Find where the given text appears and provide that cell's center as [X, Y] coordinate. 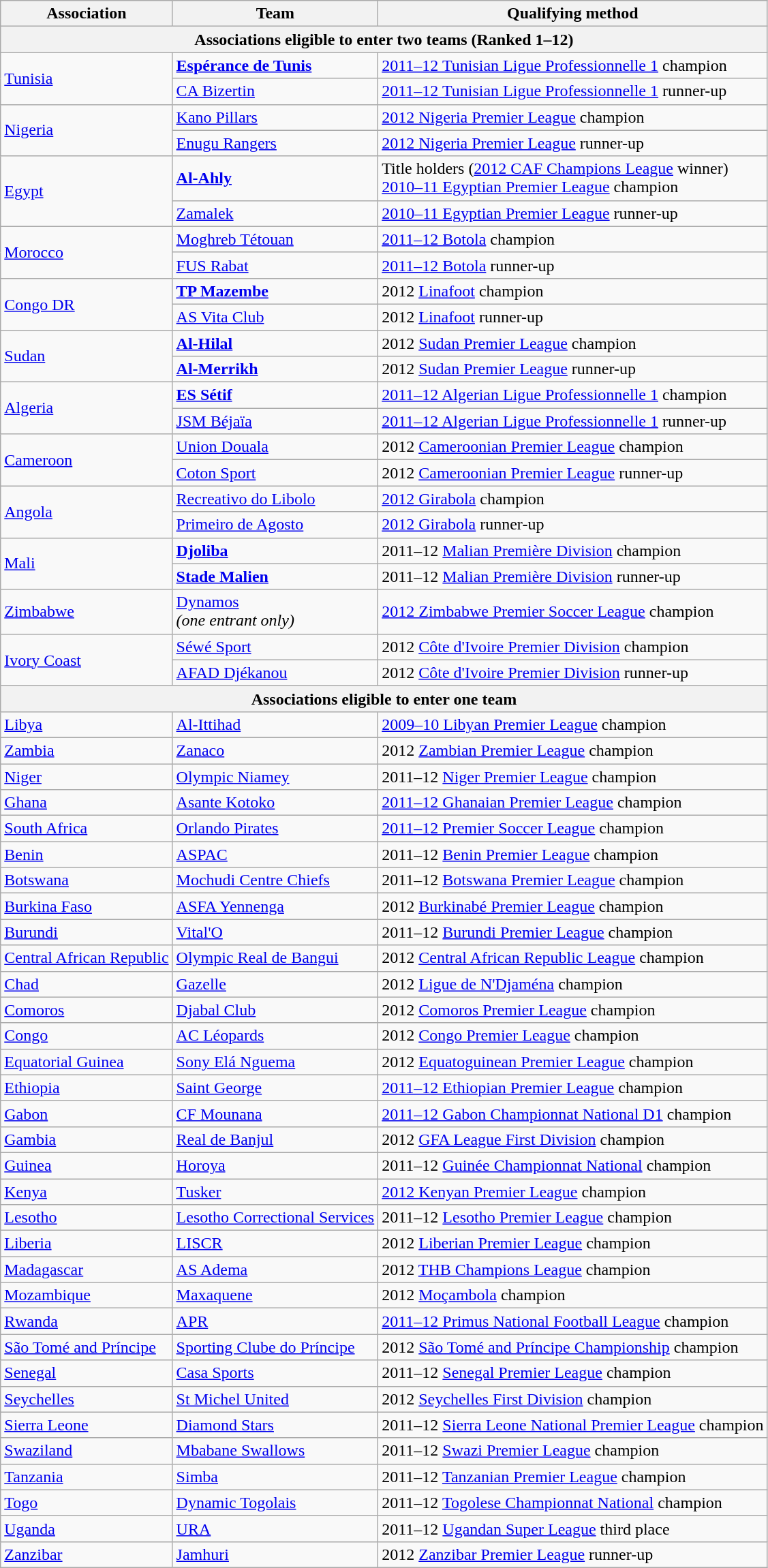
Morocco [87, 252]
2011–12 Malian Première Division runner-up [572, 577]
2011–12 Botola champion [572, 239]
Al-Merrikh [275, 369]
2012 Kenyan Premier League champion [572, 1192]
AS Vita Club [275, 317]
Mali [87, 564]
Mbabane Swallows [275, 1451]
Togo [87, 1503]
2012 Cameroonian Premier League runner-up [572, 473]
Niger [87, 776]
2012 Sudan Premier League runner-up [572, 369]
APR [275, 1321]
2011–12 Gabon Championnat National D1 champion [572, 1113]
Vital'O [275, 932]
2011–12 Togolese Championnat National champion [572, 1503]
2011–12 Benin Premier League champion [572, 855]
2012 Zanzibar Premier League runner-up [572, 1554]
Séwé Sport [275, 647]
2011–12 Swazi Premier League champion [572, 1451]
Title holders (2012 CAF Champions League winner)2010–11 Egyptian Premier League champion [572, 179]
Dynamos(one entrant only) [275, 612]
Sierra Leone [87, 1425]
Cameroon [87, 460]
2012 Linafoot runner-up [572, 317]
Rwanda [87, 1321]
2011–12 Algerian Ligue Professionnelle 1 champion [572, 395]
Dynamic Togolais [275, 1503]
St Michel United [275, 1399]
Team [275, 14]
2012 Burkinabé Premier League champion [572, 906]
Stade Malien [275, 577]
Diamond Stars [275, 1425]
Liberia [87, 1244]
2011–12 Tunisian Ligue Professionnelle 1 champion [572, 65]
ES Sétif [275, 395]
São Tomé and Príncipe [87, 1347]
Associations eligible to enter one team [384, 698]
Uganda [87, 1528]
2011–12 Sierra Leone National Premier League champion [572, 1425]
2012 Equatoguinean Premier League champion [572, 1062]
Djoliba [275, 551]
2012 Comoros Premier League champion [572, 1010]
Sporting Clube do Príncipe [275, 1347]
2012 Nigeria Premier League champion [572, 117]
Enugu Rangers [275, 143]
Horoya [275, 1165]
Algeria [87, 408]
ASFA Yennenga [275, 906]
Lesotho [87, 1218]
2011–12 Botswana Premier League champion [572, 880]
Casa Sports [275, 1373]
Djabal Club [275, 1010]
Sony Elá Nguema [275, 1062]
ASPAC [275, 855]
Equatorial Guinea [87, 1062]
Associations eligible to enter two teams (Ranked 1–12) [384, 40]
2012 Girabola champion [572, 499]
Zimbabwe [87, 612]
Espérance de Tunis [275, 65]
Congo [87, 1036]
Ghana [87, 803]
2011–12 Niger Premier League champion [572, 776]
2012 Zambian Premier League champion [572, 750]
2012 Cameroonian Premier League champion [572, 447]
Gazelle [275, 984]
2012 Congo Premier League champion [572, 1036]
Tanzania [87, 1477]
2012 Zimbabwe Premier Soccer League champion [572, 612]
Zanzibar [87, 1554]
Kenya [87, 1192]
Burundi [87, 932]
Gabon [87, 1113]
Asante Kotoko [275, 803]
2011–12 Premier Soccer League champion [572, 829]
URA [275, 1528]
Comoros [87, 1010]
Olympic Real de Bangui [275, 958]
Tunisia [87, 78]
Benin [87, 855]
Saint George [275, 1088]
Zamalek [275, 213]
2012 Côte d'Ivoire Premier Division champion [572, 647]
AS Adema [275, 1270]
Zambia [87, 750]
2009–10 Libyan Premier League champion [572, 724]
Angola [87, 512]
Jamhuri [275, 1554]
Ethiopia [87, 1088]
Recreativo do Libolo [275, 499]
2012 Ligue de N'Djaména champion [572, 984]
Kano Pillars [275, 117]
Congo DR [87, 304]
South Africa [87, 829]
Central African Republic [87, 958]
2012 Moçambola champion [572, 1295]
Guinea [87, 1165]
Al-Ahly [275, 179]
2011–12 Ghanaian Premier League champion [572, 803]
Maxaquene [275, 1295]
Primeiro de Agosto [275, 525]
Mozambique [87, 1295]
Olympic Niamey [275, 776]
Senegal [87, 1373]
Gambia [87, 1139]
2012 GFA League First Division champion [572, 1139]
2011–12 Senegal Premier League champion [572, 1373]
2011–12 Algerian Ligue Professionnelle 1 runner-up [572, 421]
2012 Sudan Premier League champion [572, 343]
Simba [275, 1477]
JSM Béjaïa [275, 421]
Sudan [87, 356]
Union Douala [275, 447]
CF Mounana [275, 1113]
Botswana [87, 880]
AFAD Djékanou [275, 673]
Libya [87, 724]
2012 Liberian Premier League champion [572, 1244]
Moghreb Tétouan [275, 239]
2010–11 Egyptian Premier League runner-up [572, 213]
2011–12 Botola runner-up [572, 265]
2012 Central African Republic League champion [572, 958]
Real de Banjul [275, 1139]
LISCR [275, 1244]
CA Bizertin [275, 91]
Coton Sport [275, 473]
2012 Girabola runner-up [572, 525]
2011–12 Ugandan Super League third place [572, 1528]
Ivory Coast [87, 660]
Madagascar [87, 1270]
2011–12 Primus National Football League champion [572, 1321]
Al-Ittihad [275, 724]
Qualifying method [572, 14]
Lesotho Correctional Services [275, 1218]
Al-Hilal [275, 343]
2012 Côte d'Ivoire Premier Division runner-up [572, 673]
TP Mazembe [275, 291]
Chad [87, 984]
Orlando Pirates [275, 829]
2012 Nigeria Premier League runner-up [572, 143]
Seychelles [87, 1399]
FUS Rabat [275, 265]
2011–12 Guinée Championnat National champion [572, 1165]
2012 THB Champions League champion [572, 1270]
AC Léopards [275, 1036]
2011–12 Tunisian Ligue Professionnelle 1 runner-up [572, 91]
2011–12 Malian Première Division champion [572, 551]
2012 Seychelles First Division champion [572, 1399]
Tusker [275, 1192]
2011–12 Ethiopian Premier League champion [572, 1088]
Burkina Faso [87, 906]
Mochudi Centre Chiefs [275, 880]
Zanaco [275, 750]
2011–12 Tanzanian Premier League champion [572, 1477]
2011–12 Lesotho Premier League champion [572, 1218]
Egypt [87, 191]
Nigeria [87, 130]
Association [87, 14]
2012 São Tomé and Príncipe Championship champion [572, 1347]
Swaziland [87, 1451]
2011–12 Burundi Premier League champion [572, 932]
2012 Linafoot champion [572, 291]
